Search for the cell housing the specified text and yield its [X, Y] center coordinate. 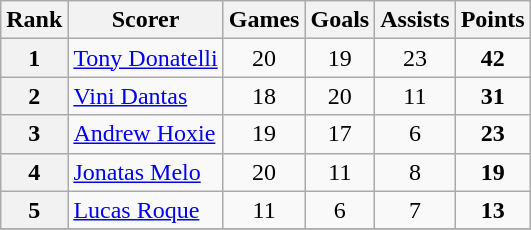
7 [415, 210]
Goals [340, 20]
17 [340, 134]
Rank [34, 20]
Points [492, 20]
Vini Dantas [146, 96]
Jonatas Melo [146, 172]
13 [492, 210]
Assists [415, 20]
1 [34, 58]
Andrew Hoxie [146, 134]
31 [492, 96]
8 [415, 172]
5 [34, 210]
3 [34, 134]
42 [492, 58]
2 [34, 96]
Games [264, 20]
Lucas Roque [146, 210]
Tony Donatelli [146, 58]
4 [34, 172]
18 [264, 96]
Scorer [146, 20]
